Extract the (X, Y) coordinate from the center of the cell holding the provided text.  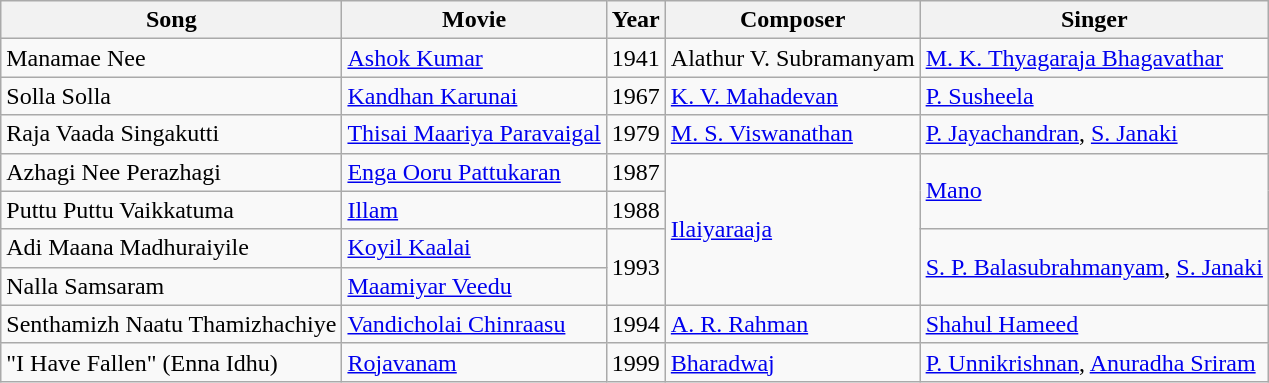
Azhagi Nee Perazhagi (172, 172)
Illam (474, 210)
1987 (636, 172)
Kandhan Karunai (474, 96)
"I Have Fallen" (Enna Idhu) (172, 362)
1988 (636, 210)
1941 (636, 58)
P. Unnikrishnan, Anuradha Sriram (1094, 362)
Adi Maana Madhuraiyile (172, 248)
1993 (636, 267)
Raja Vaada Singakutti (172, 134)
Maamiyar Veedu (474, 286)
Thisai Maariya Paravaigal (474, 134)
1979 (636, 134)
Senthamizh Naatu Thamizhachiye (172, 324)
Movie (474, 20)
Ashok Kumar (474, 58)
Bharadwaj (792, 362)
Nalla Samsaram (172, 286)
1999 (636, 362)
M. K. Thyagaraja Bhagavathar (1094, 58)
Year (636, 20)
Alathur V. Subramanyam (792, 58)
P. Jayachandran, S. Janaki (1094, 134)
Mano (1094, 191)
Solla Solla (172, 96)
1967 (636, 96)
Song (172, 20)
Ilaiyaraaja (792, 229)
Manamae Nee (172, 58)
P. Susheela (1094, 96)
K. V. Mahadevan (792, 96)
Singer (1094, 20)
Puttu Puttu Vaikkatuma (172, 210)
M. S. Viswanathan (792, 134)
A. R. Rahman (792, 324)
Koyil Kaalai (474, 248)
Composer (792, 20)
Enga Ooru Pattukaran (474, 172)
Shahul Hameed (1094, 324)
1994 (636, 324)
Vandicholai Chinraasu (474, 324)
Rojavanam (474, 362)
S. P. Balasubrahmanyam, S. Janaki (1094, 267)
